Locate the cell with the specified text and output its [X, Y] center coordinate. 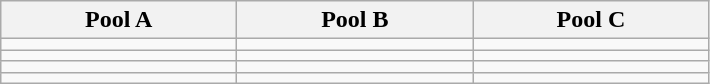
Pool A [119, 20]
Pool B [355, 20]
Pool C [591, 20]
